From the cell containing the given text, extract its center point as (X, Y) coordinate. 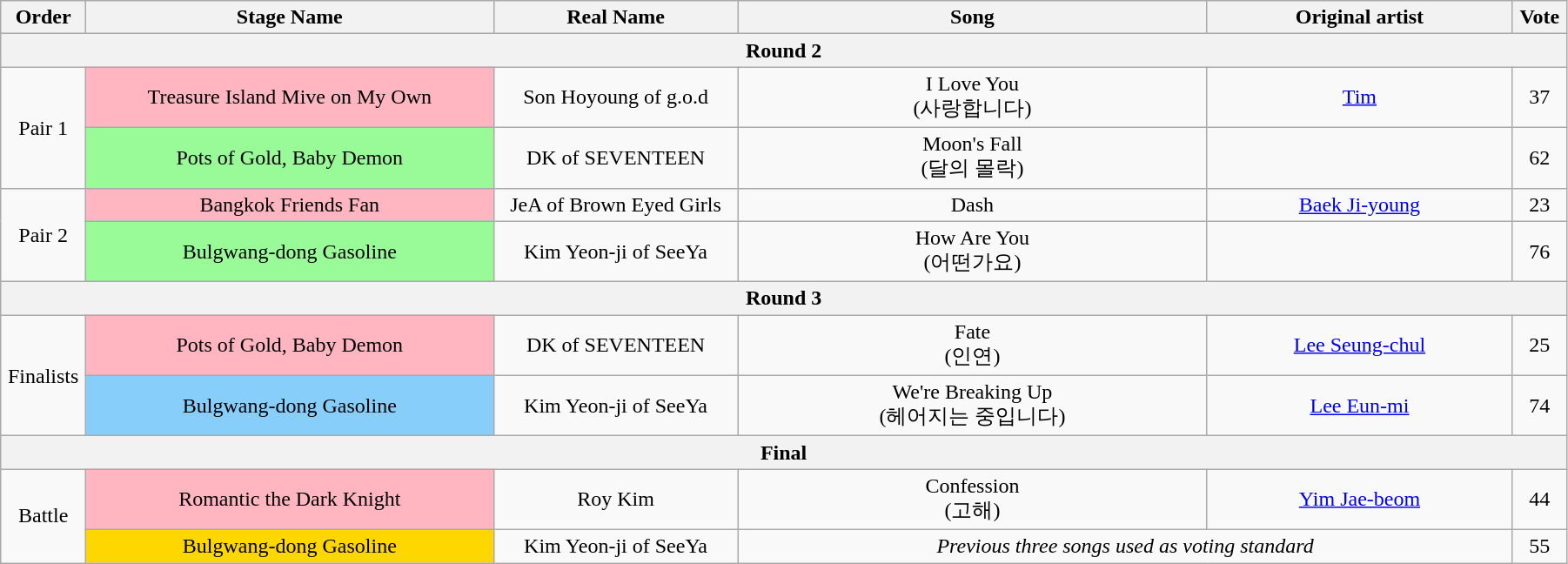
How Are You(어떤가요) (973, 252)
Finalists (44, 376)
JeA of Brown Eyed Girls (616, 205)
Previous three songs used as voting standard (1125, 546)
44 (1539, 500)
Pair 1 (44, 127)
37 (1539, 97)
Roy Kim (616, 500)
Order (44, 17)
I Love You(사랑합니다) (973, 97)
23 (1539, 205)
62 (1539, 158)
Treasure Island Mive on My Own (290, 97)
We're Breaking Up(헤어지는 중입니다) (973, 406)
Lee Eun-mi (1359, 406)
Fate(인연) (973, 346)
Romantic the Dark Knight (290, 500)
Final (784, 453)
Vote (1539, 17)
Stage Name (290, 17)
Yim Jae-beom (1359, 500)
Real Name (616, 17)
74 (1539, 406)
Bangkok Friends Fan (290, 205)
Round 3 (784, 299)
Song (973, 17)
Tim (1359, 97)
Pair 2 (44, 235)
76 (1539, 252)
Dash (973, 205)
Round 2 (784, 50)
Confession(고해) (973, 500)
Lee Seung-chul (1359, 346)
Battle (44, 516)
Moon's Fall(달의 몰락) (973, 158)
25 (1539, 346)
55 (1539, 546)
Son Hoyoung of g.o.d (616, 97)
Original artist (1359, 17)
Baek Ji-young (1359, 205)
